Capture the cell that displays the provided text and extract its [x, y] central coordinate. 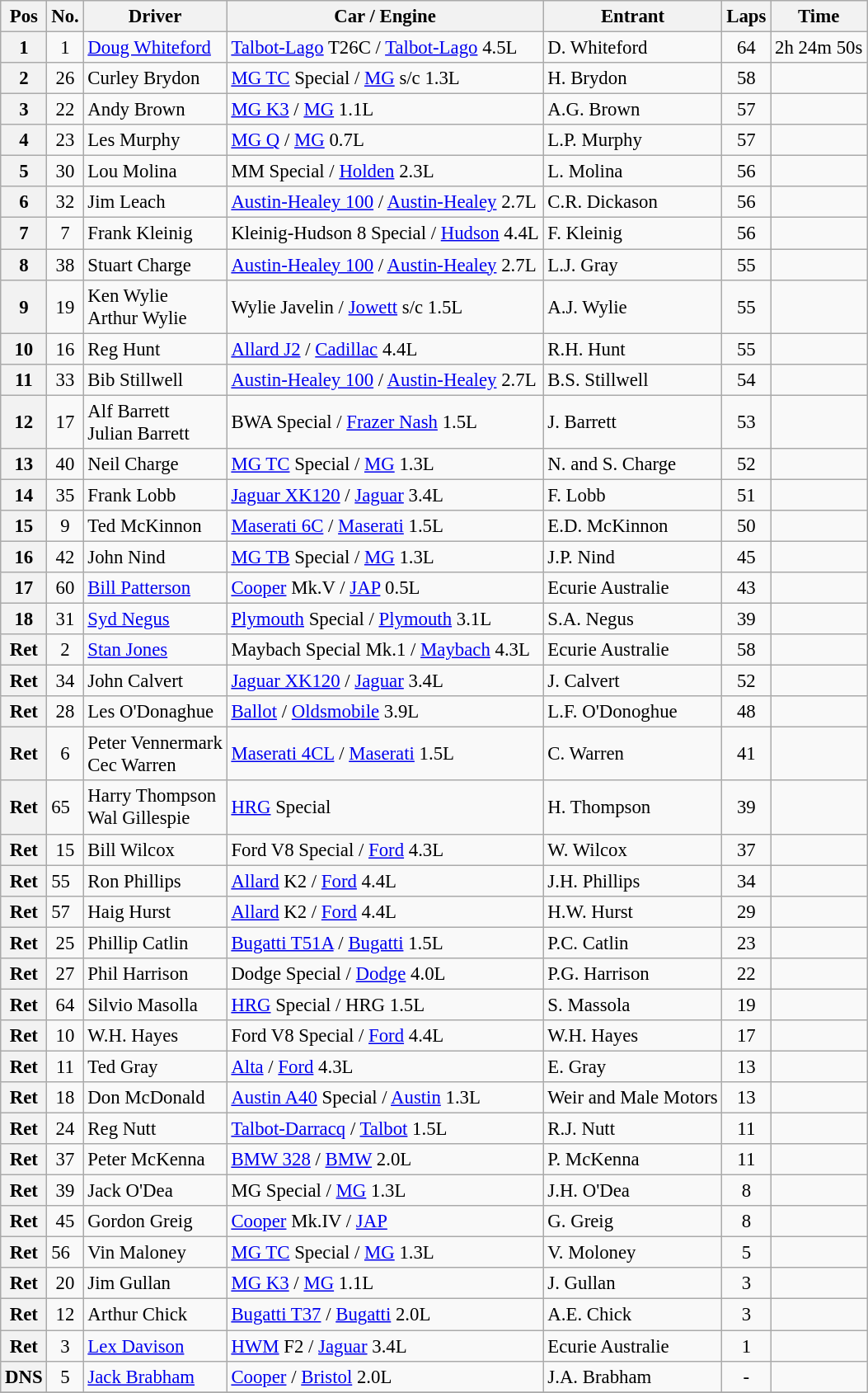
27 [65, 974]
Andy Brown [155, 110]
C. Warren [633, 754]
L.P. Murphy [633, 140]
R.J. Nutt [633, 1129]
P.C. Catlin [633, 943]
J. Gullan [633, 1284]
4 [24, 140]
MG TB Special / MG 1.3L [385, 557]
P. McKenna [633, 1160]
V. Moloney [633, 1253]
Ballot / Oldsmobile 3.9L [385, 712]
H.W. Hurst [633, 911]
D. Whiteford [633, 48]
MG Q / MG 0.7L [385, 140]
26 [65, 78]
Bugatti T37 / Bugatti 2.0L [385, 1315]
50 [747, 526]
Les O'Donaghue [155, 712]
HRG Special [385, 808]
John Nind [155, 557]
No. [65, 16]
Frank Kleinig [155, 233]
Cooper Mk.IV / JAP [385, 1221]
N. and S. Charge [633, 464]
Ken Wylie Arthur Wylie [155, 307]
Les Murphy [155, 140]
Reg Nutt [155, 1129]
Alta / Ford 4.3L [385, 1066]
P.G. Harrison [633, 974]
Entrant [633, 16]
32 [65, 202]
28 [65, 712]
Cooper Mk.V / JAP 0.5L [385, 588]
29 [747, 911]
Haig Hurst [155, 911]
H. Brydon [633, 78]
B.S. Stillwell [633, 379]
C.R. Dickason [633, 202]
Ford V8 Special / Ford 4.4L [385, 1036]
Reg Hunt [155, 349]
A.J. Wylie [633, 307]
Kleinig-Hudson 8 Special / Hudson 4.4L [385, 233]
14 [24, 495]
Cooper / Bristol 2.0L [385, 1377]
BWA Special / Frazer Nash 1.5L [385, 422]
S. Massola [633, 1005]
J. Calvert [633, 681]
Lex Davison [155, 1346]
53 [747, 422]
S.A. Negus [633, 619]
Gordon Greig [155, 1221]
J. Barrett [633, 422]
Phillip Catlin [155, 943]
J.H. O'Dea [633, 1191]
60 [65, 588]
J.H. Phillips [633, 881]
Talbot-Lago T26C / Talbot-Lago 4.5L [385, 48]
H. Thompson [633, 808]
Harry Thompson Wal Gillespie [155, 808]
Frank Lobb [155, 495]
R.H. Hunt [633, 349]
42 [65, 557]
G. Greig [633, 1221]
Phil Harrison [155, 974]
38 [65, 265]
Car / Engine [385, 16]
Alf Barrett Julian Barrett [155, 422]
HWM F2 / Jaguar 3.4L [385, 1346]
2h 24m 50s [819, 48]
MG Special / MG 1.3L [385, 1191]
Bugatti T51A / Bugatti 1.5L [385, 943]
BMW 328 / BMW 2.0L [385, 1160]
25 [65, 943]
John Calvert [155, 681]
Driver [155, 16]
Time [819, 16]
W. Wilcox [633, 849]
A.G. Brown [633, 110]
Bill Wilcox [155, 849]
Ford V8 Special / Ford 4.3L [385, 849]
Weir and Male Motors [633, 1098]
MM Special / Holden 2.3L [385, 172]
Neil Charge [155, 464]
Stuart Charge [155, 265]
Bib Stillwell [155, 379]
Don McDonald [155, 1098]
Maserati 4CL / Maserati 1.5L [385, 754]
Ron Phillips [155, 881]
Plymouth Special / Plymouth 3.1L [385, 619]
24 [65, 1129]
F. Lobb [633, 495]
Laps [747, 16]
41 [747, 754]
40 [65, 464]
30 [65, 172]
L.F. O'Donoghue [633, 712]
MG TC Special / MG s/c 1.3L [385, 78]
Vin Maloney [155, 1253]
54 [747, 379]
48 [747, 712]
35 [65, 495]
Peter Vennermark Cec Warren [155, 754]
51 [747, 495]
Allard J2 / Cadillac 4.4L [385, 349]
Bill Patterson [155, 588]
J.A. Brabham [633, 1377]
Jim Gullan [155, 1284]
Jack Brabham [155, 1377]
Doug Whiteford [155, 48]
F. Kleinig [633, 233]
DNS [24, 1377]
E. Gray [633, 1066]
65 [65, 808]
Talbot-Darracq / Talbot 1.5L [385, 1129]
E.D. McKinnon [633, 526]
33 [65, 379]
Peter McKenna [155, 1160]
Austin A40 Special / Austin 1.3L [385, 1098]
20 [65, 1284]
Wylie Javelin / Jowett s/c 1.5L [385, 307]
Ted McKinnon [155, 526]
A.E. Chick [633, 1315]
L.J. Gray [633, 265]
Lou Molina [155, 172]
Stan Jones [155, 650]
HRG Special / HRG 1.5L [385, 1005]
L. Molina [633, 172]
Arthur Chick [155, 1315]
Pos [24, 16]
J.P. Nind [633, 557]
Maybach Special Mk.1 / Maybach 4.3L [385, 650]
43 [747, 588]
Ted Gray [155, 1066]
Jack O'Dea [155, 1191]
Syd Negus [155, 619]
Maserati 6C / Maserati 1.5L [385, 526]
31 [65, 619]
Jim Leach [155, 202]
- [747, 1377]
Silvio Masolla [155, 1005]
Curley Brydon [155, 78]
Dodge Special / Dodge 4.0L [385, 974]
